Pinpoint the cell where the given text exists, returning its [x, y] midpoint coordinate. 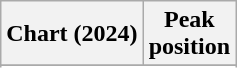
Chart (2024) [72, 34]
Peak position [189, 34]
